Locate the cell with the specified text and output its (x, y) center coordinate. 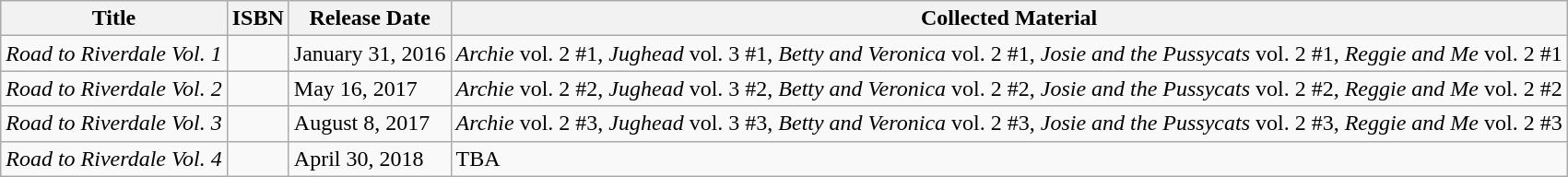
Title (114, 18)
Road to Riverdale Vol. 4 (114, 159)
Archie vol. 2 #2, Jughead vol. 3 #2, Betty and Veronica vol. 2 #2, Josie and the Pussycats vol. 2 #2, Reggie and Me vol. 2 #2 (1008, 88)
April 30, 2018 (370, 159)
Road to Riverdale Vol. 2 (114, 88)
ISBN (258, 18)
Release Date (370, 18)
Archie vol. 2 #3, Jughead vol. 3 #3, Betty and Veronica vol. 2 #3, Josie and the Pussycats vol. 2 #3, Reggie and Me vol. 2 #3 (1008, 124)
Road to Riverdale Vol. 3 (114, 124)
August 8, 2017 (370, 124)
Road to Riverdale Vol. 1 (114, 53)
January 31, 2016 (370, 53)
Collected Material (1008, 18)
TBA (1008, 159)
May 16, 2017 (370, 88)
Archie vol. 2 #1, Jughead vol. 3 #1, Betty and Veronica vol. 2 #1, Josie and the Pussycats vol. 2 #1, Reggie and Me vol. 2 #1 (1008, 53)
